Find where the given text appears and provide that cell's center as (x, y) coordinate. 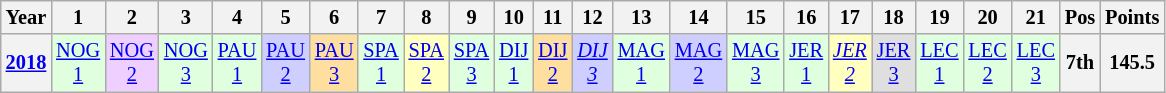
2018 (26, 63)
3 (186, 17)
12 (592, 17)
MAG1 (642, 63)
7 (380, 17)
PAU3 (334, 63)
JER1 (806, 63)
7th (1080, 63)
Points (1132, 17)
DIJ2 (552, 63)
DIJ1 (514, 63)
NOG2 (132, 63)
19 (939, 17)
JER3 (894, 63)
Year (26, 17)
15 (756, 17)
PAU2 (286, 63)
LEC1 (939, 63)
SPA1 (380, 63)
8 (426, 17)
6 (334, 17)
5 (286, 17)
9 (472, 17)
13 (642, 17)
LEC2 (987, 63)
21 (1036, 17)
JER2 (850, 63)
PAU1 (238, 63)
1 (78, 17)
NOG3 (186, 63)
14 (698, 17)
145.5 (1132, 63)
Pos (1080, 17)
2 (132, 17)
NOG1 (78, 63)
MAG3 (756, 63)
17 (850, 17)
11 (552, 17)
MAG2 (698, 63)
4 (238, 17)
18 (894, 17)
SPA2 (426, 63)
LEC3 (1036, 63)
20 (987, 17)
16 (806, 17)
10 (514, 17)
SPA3 (472, 63)
DIJ3 (592, 63)
